Pinpoint the cell where the given text exists, returning its (x, y) midpoint coordinate. 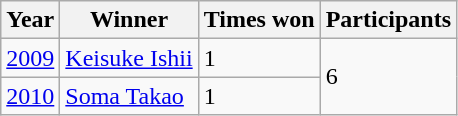
Participants (388, 20)
Winner (129, 20)
Year (30, 20)
2009 (30, 58)
Soma Takao (129, 96)
2010 (30, 96)
6 (388, 77)
Keisuke Ishii (129, 58)
Times won (259, 20)
